Identify which cell holds the provided text, then report its (X, Y) central coordinate. 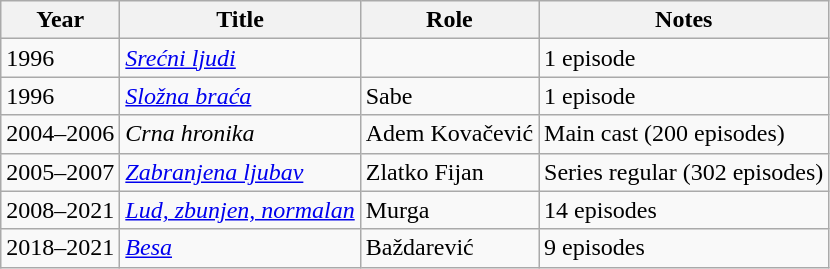
Crna hronika (240, 134)
Series regular (302 episodes) (684, 172)
Role (449, 20)
Year (60, 20)
14 episodes (684, 210)
Besa (240, 248)
Zabranjena ljubav (240, 172)
2008–2021 (60, 210)
Notes (684, 20)
Adem Kovačević (449, 134)
Baždarević (449, 248)
9 episodes (684, 248)
Zlatko Fijan (449, 172)
2005–2007 (60, 172)
Složna braća (240, 96)
2018–2021 (60, 248)
2004–2006 (60, 134)
Murga (449, 210)
Srećni ljudi (240, 58)
Sabe (449, 96)
Main cast (200 episodes) (684, 134)
Lud, zbunjen, normalan (240, 210)
Title (240, 20)
